Return the (x, y) coordinate for the center point of the cell that contains the specified text.  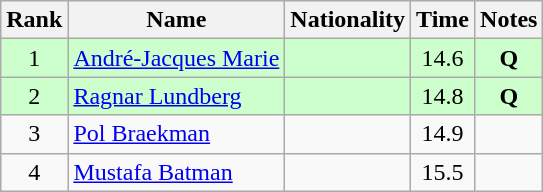
Time (443, 20)
1 (34, 58)
Ragnar Lundberg (176, 96)
Nationality (348, 20)
14.6 (443, 58)
14.8 (443, 96)
Rank (34, 20)
4 (34, 172)
Pol Braekman (176, 134)
Mustafa Batman (176, 172)
André-Jacques Marie (176, 58)
2 (34, 96)
Name (176, 20)
15.5 (443, 172)
14.9 (443, 134)
Notes (509, 20)
3 (34, 134)
